Identify which cell holds the provided text, then report its (x, y) central coordinate. 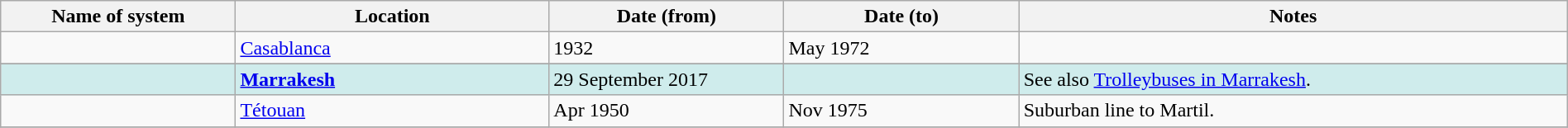
Date (to) (901, 17)
29 September 2017 (667, 79)
Nov 1975 (901, 111)
Location (392, 17)
Casablanca (392, 48)
Name of system (118, 17)
May 1972 (901, 48)
Notes (1293, 17)
Tétouan (392, 111)
See also Trolleybuses in Marrakesh. (1293, 79)
Apr 1950 (667, 111)
Date (from) (667, 17)
1932 (667, 48)
Suburban line to Martil. (1293, 111)
Marrakesh (392, 79)
